Determine the [X, Y] coordinate at the center of the cell enclosing the given text.  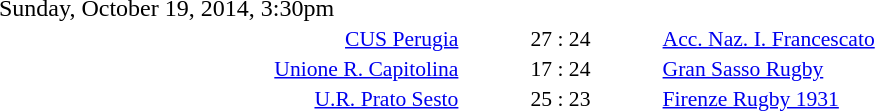
27 : 24 [560, 38]
17 : 24 [560, 68]
